Return [X, Y] of the center of cell containing provided text 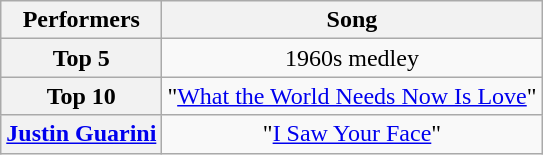
"What the World Needs Now Is Love" [352, 96]
1960s medley [352, 58]
Top 5 [82, 58]
"I Saw Your Face" [352, 134]
Performers [82, 20]
Justin Guarini [82, 134]
Song [352, 20]
Top 10 [82, 96]
